Extract the (x, y) coordinate from the center of the cell holding the provided text.  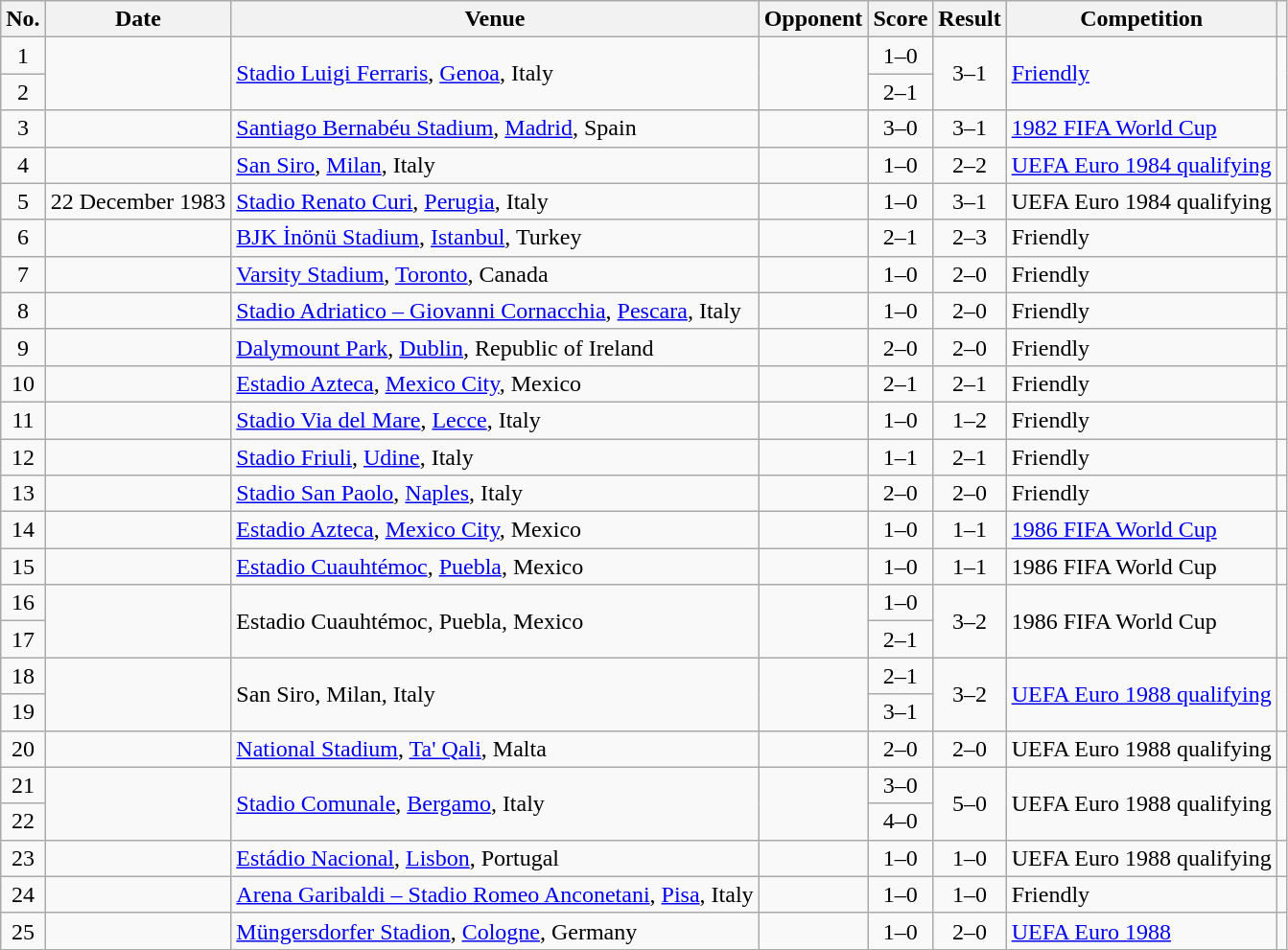
1–2 (970, 420)
Arena Garibaldi – Stadio Romeo Anconetani, Pisa, Italy (495, 894)
Santiago Bernabéu Stadium, Madrid, Spain (495, 128)
BJK İnönü Stadium, Istanbul, Turkey (495, 238)
Opponent (813, 19)
20 (23, 749)
1 (23, 56)
Stadio Via del Mare, Lecce, Italy (495, 420)
25 (23, 931)
Date (138, 19)
15 (23, 567)
13 (23, 494)
1982 FIFA World Cup (1141, 128)
23 (23, 858)
10 (23, 383)
2 (23, 92)
22 (23, 822)
21 (23, 785)
Result (970, 19)
17 (23, 639)
Score (901, 19)
3 (23, 128)
5 (23, 201)
2–2 (970, 165)
UEFA Euro 1988 (1141, 931)
24 (23, 894)
4–0 (901, 822)
Competition (1141, 19)
14 (23, 530)
12 (23, 457)
Venue (495, 19)
5–0 (970, 803)
16 (23, 603)
Estádio Nacional, Lisbon, Portugal (495, 858)
Stadio Renato Curi, Perugia, Italy (495, 201)
9 (23, 347)
11 (23, 420)
19 (23, 712)
Stadio Comunale, Bergamo, Italy (495, 803)
Stadio Friuli, Udine, Italy (495, 457)
National Stadium, Ta' Qali, Malta (495, 749)
18 (23, 676)
8 (23, 311)
Stadio Adriatico – Giovanni Cornacchia, Pescara, Italy (495, 311)
6 (23, 238)
Stadio San Paolo, Naples, Italy (495, 494)
22 December 1983 (138, 201)
No. (23, 19)
Dalymount Park, Dublin, Republic of Ireland (495, 347)
2–3 (970, 238)
Müngersdorfer Stadion, Cologne, Germany (495, 931)
Varsity Stadium, Toronto, Canada (495, 274)
4 (23, 165)
Stadio Luigi Ferraris, Genoa, Italy (495, 74)
7 (23, 274)
